From the cell containing the given text, extract its center point as (x, y) coordinate. 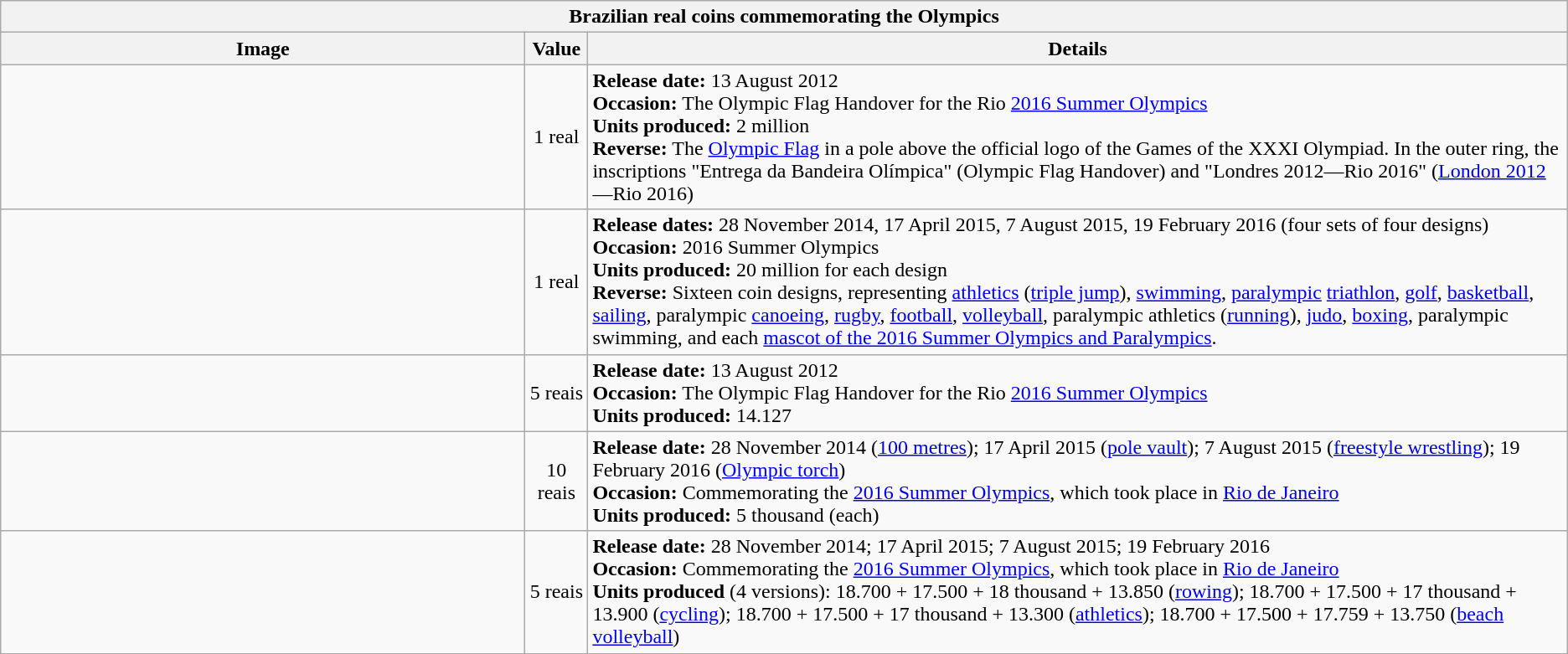
Image (263, 49)
10 reais (556, 481)
Brazilian real coins commemorating the Olympics (784, 17)
Value (556, 49)
Release date: 13 August 2012Occasion: The Olympic Flag Handover for the Rio 2016 Summer OlympicsUnits produced: 14.127 (1077, 393)
Details (1077, 49)
